From the cell containing the given text, extract its center point as (X, Y) coordinate. 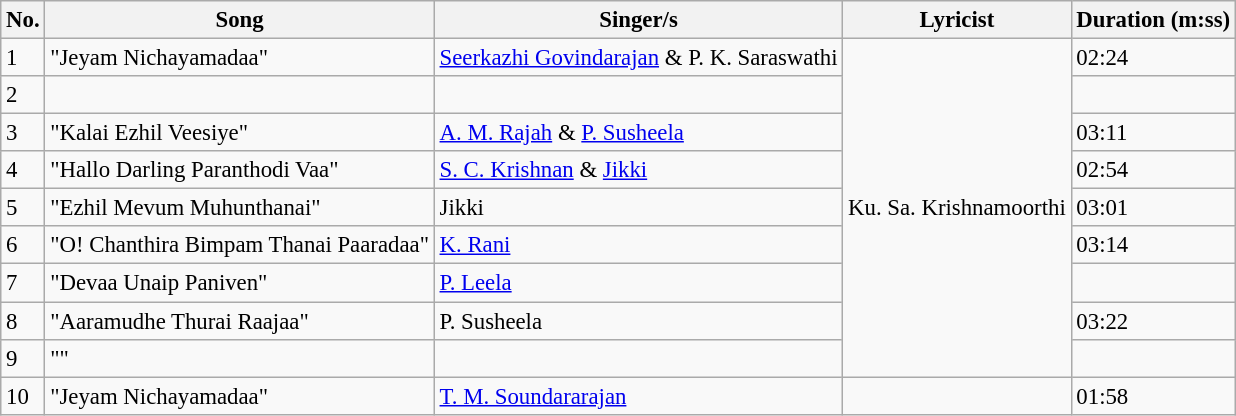
S. C. Krishnan & Jikki (638, 170)
9 (23, 358)
"Aaramudhe Thurai Raajaa" (240, 321)
Duration (m:ss) (1153, 20)
6 (23, 245)
02:54 (1153, 170)
No. (23, 20)
"Kalai Ezhil Veesiye" (240, 133)
5 (23, 208)
"" (240, 358)
Ku. Sa. Krishnamoorthi (957, 208)
03:22 (1153, 321)
7 (23, 283)
10 (23, 396)
01:58 (1153, 396)
P. Susheela (638, 321)
"Devaa Unaip Paniven" (240, 283)
Singer/s (638, 20)
2 (23, 95)
"O! Chanthira Bimpam Thanai Paaradaa" (240, 245)
Song (240, 20)
03:11 (1153, 133)
Lyricist (957, 20)
1 (23, 58)
P. Leela (638, 283)
03:01 (1153, 208)
3 (23, 133)
"Hallo Darling Paranthodi Vaa" (240, 170)
Jikki (638, 208)
03:14 (1153, 245)
4 (23, 170)
"Ezhil Mevum Muhunthanai" (240, 208)
T. M. Soundararajan (638, 396)
8 (23, 321)
02:24 (1153, 58)
A. M. Rajah & P. Susheela (638, 133)
Seerkazhi Govindarajan & P. K. Saraswathi (638, 58)
K. Rani (638, 245)
